Locate the cell with the specified text and output its [x, y] center coordinate. 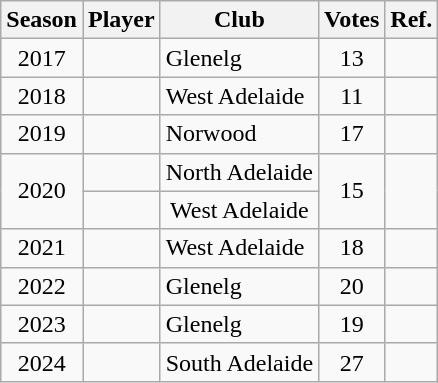
2022 [42, 286]
Ref. [412, 20]
15 [352, 191]
2019 [42, 134]
19 [352, 324]
2017 [42, 58]
Season [42, 20]
2018 [42, 96]
2024 [42, 362]
South Adelaide [239, 362]
North Adelaide [239, 172]
11 [352, 96]
27 [352, 362]
Player [121, 20]
13 [352, 58]
2021 [42, 248]
20 [352, 286]
17 [352, 134]
Club [239, 20]
2020 [42, 191]
18 [352, 248]
Norwood [239, 134]
Votes [352, 20]
2023 [42, 324]
